Find where the given text appears and provide that cell's center as [x, y] coordinate. 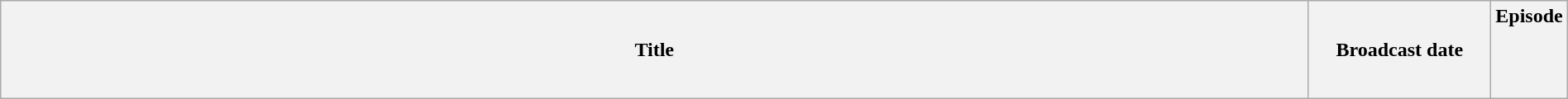
Episode [1529, 49]
Title [655, 49]
Broadcast date [1399, 49]
